Provide the (X, Y) coordinate of the cell's center where the given text is located.  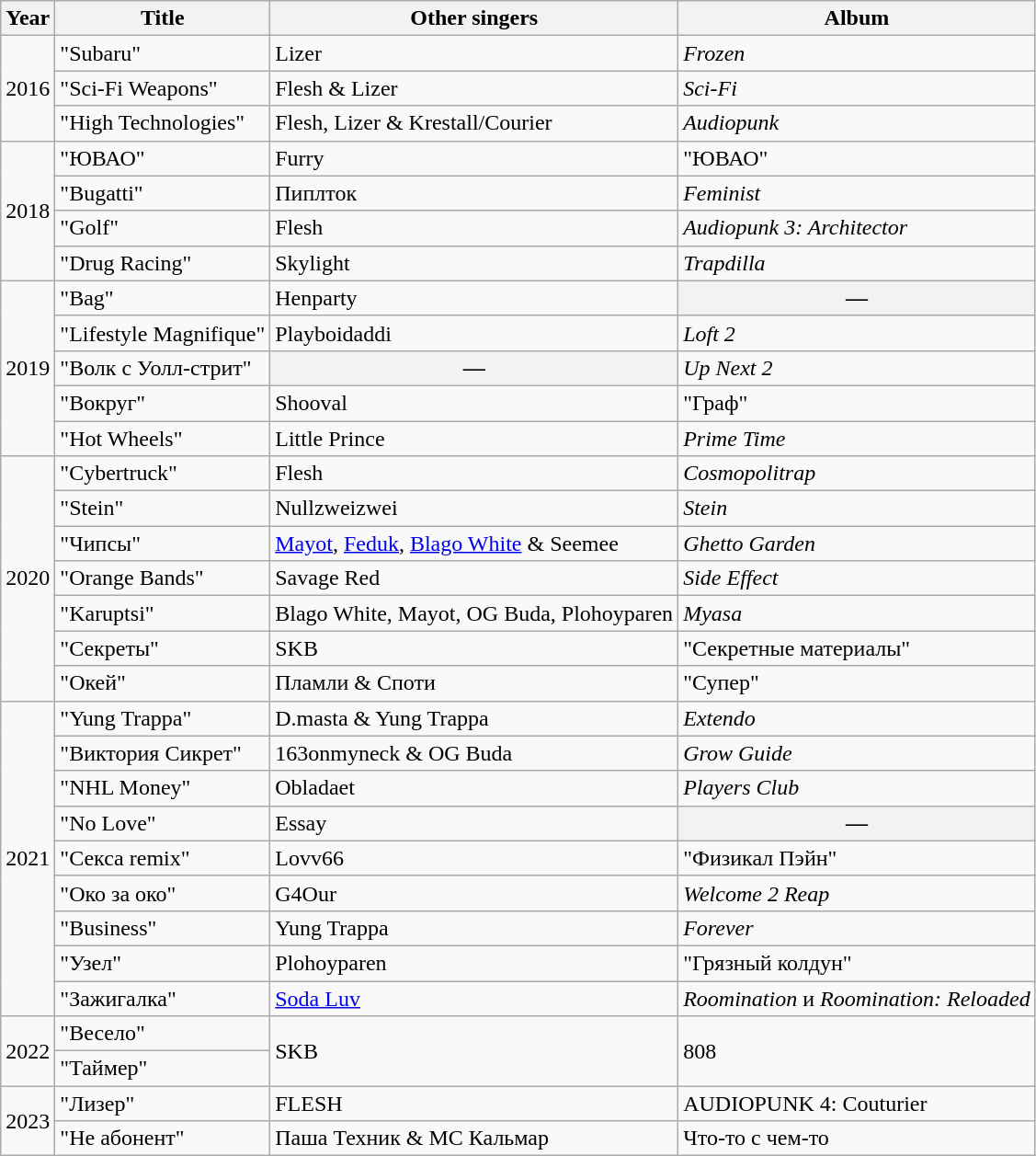
"NHL Money" (163, 788)
"Yung Trappa" (163, 718)
Lizer (474, 53)
Side Effect (857, 578)
"Таймер" (163, 1069)
2020 (28, 578)
Title (163, 18)
Welcome 2 Reap (857, 893)
"Секса remix" (163, 858)
163onmyneck & OG Buda (474, 753)
"Subaru" (163, 53)
D.masta & Yung Trappa (474, 718)
"High Technologies" (163, 123)
Loft 2 (857, 333)
"Drug Racing" (163, 263)
Extendo (857, 718)
Soda Luv (474, 998)
"Зажигалка" (163, 998)
Flesh & Lizer (474, 88)
"No Love" (163, 823)
Playboidaddi (474, 333)
Savage Red (474, 578)
AUDIOPUNK 4: Couturier (857, 1104)
Что-то с чем-то (857, 1139)
"Секретные материалы" (857, 648)
Yung Trappa (474, 928)
Grow Guide (857, 753)
"Вокруг" (163, 403)
Sci-Fi (857, 88)
"Business" (163, 928)
2022 (28, 1051)
"Bugatti" (163, 193)
FLESH (474, 1104)
"Lifestyle Magnifique" (163, 333)
Пламли & Споти (474, 683)
808 (857, 1051)
Lovv66 (474, 858)
Other singers (474, 18)
"Физикал Пэйн" (857, 858)
Prime Time (857, 439)
Skylight (474, 263)
2019 (28, 368)
"Golf" (163, 228)
2021 (28, 859)
"Весело" (163, 1034)
Little Prince (474, 439)
2023 (28, 1121)
"Stein" (163, 509)
Plohoyparen (474, 963)
Roomination и Roomination: Reloaded (857, 998)
"Не абонент" (163, 1139)
"Cybertruck" (163, 474)
"Hot Wheels" (163, 439)
"Граф" (857, 403)
"Узел" (163, 963)
Forever (857, 928)
"Волк с Уолл-стрит" (163, 368)
Furry (474, 158)
2016 (28, 88)
"Грязный колдун" (857, 963)
Henparty (474, 298)
"Чипсы" (163, 544)
Flesh, Lizer & Krestall/Courier (474, 123)
Ghetto Garden (857, 544)
Mayot, Feduk, Blago White & Seemee (474, 544)
Essay (474, 823)
Паша Техник & МС Кальмар (474, 1139)
Album (857, 18)
Shooval (474, 403)
Myasa (857, 613)
Frozen (857, 53)
"Секреты" (163, 648)
"Orange Bands" (163, 578)
Stein (857, 509)
Blago White, Mayot, OG Buda, Plohoyparen (474, 613)
Trapdilla (857, 263)
2018 (28, 211)
Nullzweizwei (474, 509)
Players Club (857, 788)
"Bag" (163, 298)
Пиплток (474, 193)
"Лизер" (163, 1104)
Feminist (857, 193)
Obladaet (474, 788)
Cosmopolitrap (857, 474)
"Око за око" (163, 893)
Audiopunk 3: Architector (857, 228)
"Окей" (163, 683)
"Виктория Сикрет" (163, 753)
Up Next 2 (857, 368)
Audiopunk (857, 123)
"Karuptsi" (163, 613)
"Супер" (857, 683)
"Sci-Fi Weapons" (163, 88)
Year (28, 18)
G4Our (474, 893)
